Output the (x, y) coordinate of the center of the cell containing the given text.  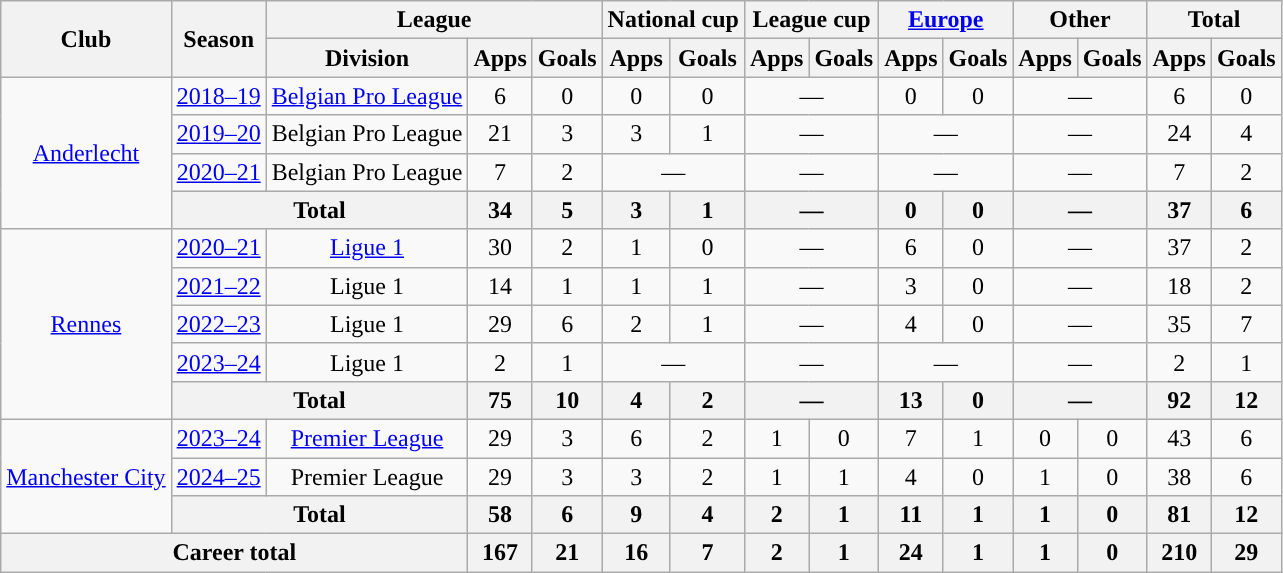
League cup (811, 20)
5 (567, 210)
14 (500, 286)
43 (1179, 438)
75 (500, 400)
167 (500, 553)
Anderlecht (86, 153)
13 (911, 400)
2019–20 (218, 134)
34 (500, 210)
10 (567, 400)
92 (1179, 400)
Season (218, 39)
Other (1080, 20)
2022–23 (218, 324)
9 (636, 515)
League (434, 20)
38 (1179, 477)
Career total (234, 553)
11 (911, 515)
Europe (946, 20)
81 (1179, 515)
58 (500, 515)
Manchester City (86, 476)
Club (86, 39)
35 (1179, 324)
2024–25 (218, 477)
210 (1179, 553)
Rennes (86, 324)
Division (367, 58)
30 (500, 248)
2021–22 (218, 286)
2018–19 (218, 96)
National cup (673, 20)
18 (1179, 286)
16 (636, 553)
